Find where the given text appears and provide that cell's center as [X, Y] coordinate. 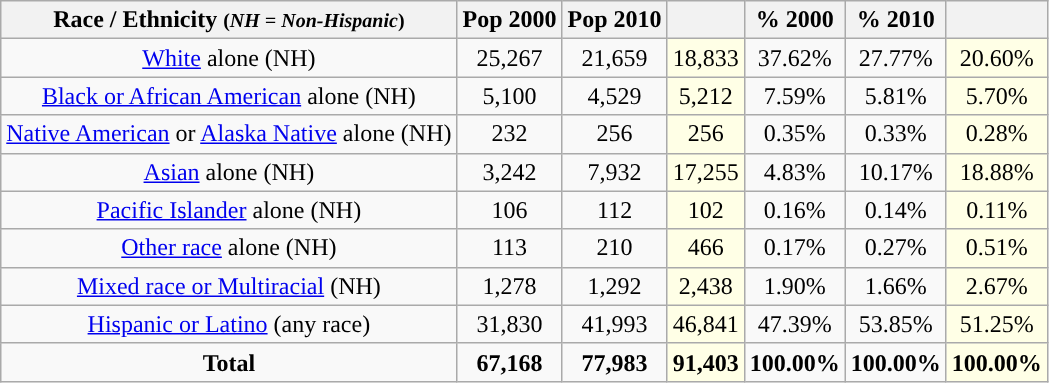
27.77% [896, 58]
0.27% [896, 248]
Other race alone (NH) [229, 248]
77,983 [614, 362]
53.85% [896, 324]
102 [706, 210]
2.67% [996, 286]
1.66% [896, 286]
1.90% [794, 286]
466 [706, 248]
% 2000 [794, 20]
41,993 [614, 324]
17,255 [706, 172]
4,529 [614, 96]
Native American or Alaska Native alone (NH) [229, 134]
37.62% [794, 58]
0.16% [794, 210]
2,438 [706, 286]
0.11% [996, 210]
18,833 [706, 58]
1,292 [614, 286]
106 [510, 210]
Black or African American alone (NH) [229, 96]
5.81% [896, 96]
Pop 2000 [510, 20]
5,212 [706, 96]
0.51% [996, 248]
White alone (NH) [229, 58]
1,278 [510, 286]
210 [614, 248]
112 [614, 210]
21,659 [614, 58]
0.28% [996, 134]
20.60% [996, 58]
Hispanic or Latino (any race) [229, 324]
7,932 [614, 172]
3,242 [510, 172]
46,841 [706, 324]
47.39% [794, 324]
31,830 [510, 324]
25,267 [510, 58]
18.88% [996, 172]
232 [510, 134]
113 [510, 248]
10.17% [896, 172]
67,168 [510, 362]
5.70% [996, 96]
4.83% [794, 172]
91,403 [706, 362]
5,100 [510, 96]
0.17% [794, 248]
Total [229, 362]
0.35% [794, 134]
% 2010 [896, 20]
0.33% [896, 134]
Pop 2010 [614, 20]
Race / Ethnicity (NH = Non-Hispanic) [229, 20]
7.59% [794, 96]
0.14% [896, 210]
Pacific Islander alone (NH) [229, 210]
Asian alone (NH) [229, 172]
Mixed race or Multiracial (NH) [229, 286]
51.25% [996, 324]
